From the cell containing the given text, extract its center point as (x, y) coordinate. 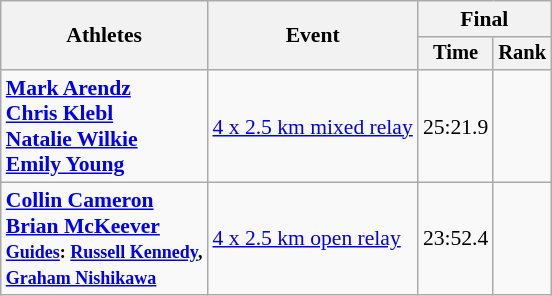
Final (484, 19)
Event (312, 36)
Athletes (104, 36)
Mark ArendzChris KleblNatalie WilkieEmily Young (104, 126)
Collin CameronBrian McKeeverGuides: Russell Kennedy,Graham Nishikawa (104, 239)
4 x 2.5 km open relay (312, 239)
25:21.9 (456, 126)
23:52.4 (456, 239)
Rank (522, 54)
Time (456, 54)
4 x 2.5 km mixed relay (312, 126)
